Capture the cell that displays the provided text and extract its [x, y] central coordinate. 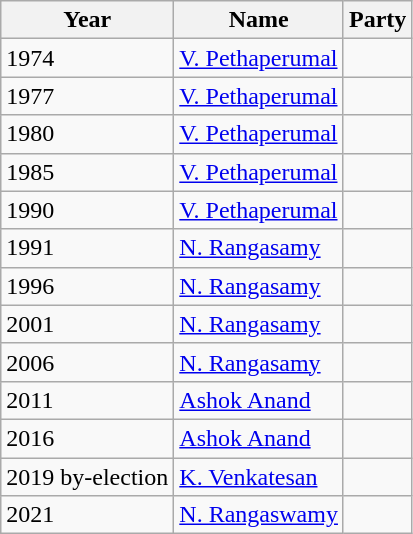
1991 [88, 248]
Year [88, 20]
2006 [88, 362]
1974 [88, 58]
2016 [88, 438]
1980 [88, 134]
2019 by-election [88, 477]
1977 [88, 96]
K. Venkatesan [259, 477]
Name [259, 20]
Party [377, 20]
2001 [88, 324]
1990 [88, 210]
2011 [88, 400]
1985 [88, 172]
2021 [88, 515]
N. Rangaswamy [259, 515]
1996 [88, 286]
